Extract the (X, Y) coordinate from the center of the cell holding the provided text.  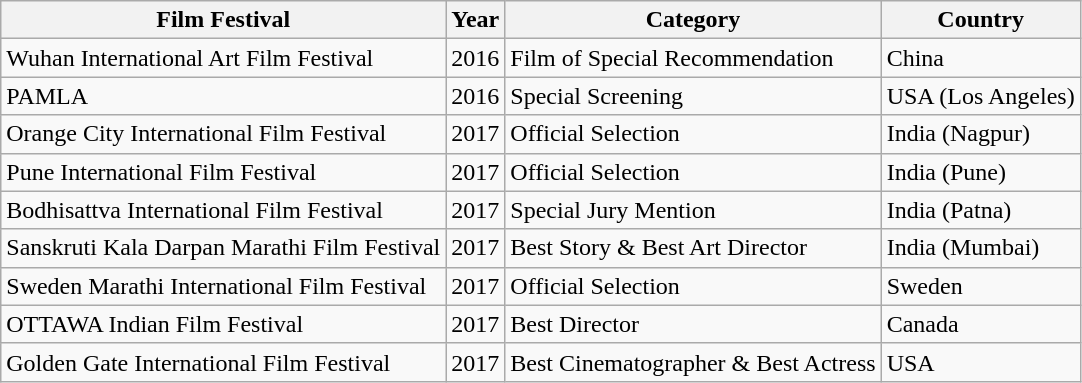
Special Jury Mention (693, 210)
Film of Special Recommendation (693, 58)
Year (476, 20)
Film Festival (224, 20)
Pune International Film Festival (224, 172)
PAMLA (224, 96)
India (Nagpur) (980, 134)
India (Patna) (980, 210)
USA (980, 362)
Bodhisattva International Film Festival (224, 210)
Sanskruti Kala Darpan Marathi Film Festival (224, 248)
Country (980, 20)
Best Cinematographer & Best Actress (693, 362)
Special Screening (693, 96)
Sweden Marathi International Film Festival (224, 286)
Golden Gate International Film Festival (224, 362)
India (Mumbai) (980, 248)
India (Pune) (980, 172)
China (980, 58)
Canada (980, 324)
Sweden (980, 286)
USA (Los Angeles) (980, 96)
Category (693, 20)
Orange City International Film Festival (224, 134)
OTTAWA Indian Film Festival (224, 324)
Best Director (693, 324)
Best Story & Best Art Director (693, 248)
Wuhan International Art Film Festival (224, 58)
